Scan for the cell matching the given text and deliver its (X, Y) coordinate at center. 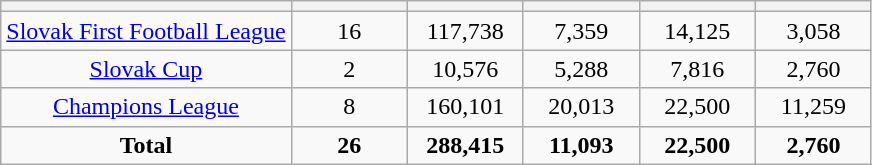
5,288 (581, 69)
Total (146, 145)
26 (349, 145)
7,816 (697, 69)
20,013 (581, 107)
160,101 (465, 107)
Slovak First Football League (146, 31)
Slovak Cup (146, 69)
11,093 (581, 145)
11,259 (813, 107)
14,125 (697, 31)
288,415 (465, 145)
2 (349, 69)
Champions League (146, 107)
7,359 (581, 31)
8 (349, 107)
16 (349, 31)
3,058 (813, 31)
10,576 (465, 69)
117,738 (465, 31)
